Pinpoint the cell where the given text exists, returning its (X, Y) midpoint coordinate. 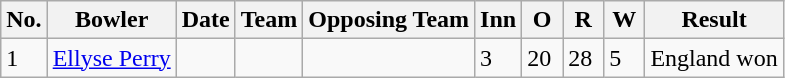
No. (24, 20)
Inn (498, 20)
5 (624, 58)
1 (24, 58)
Opposing Team (389, 20)
Result (714, 20)
O (542, 20)
England won (714, 58)
Ellyse Perry (112, 58)
20 (542, 58)
Bowler (112, 20)
28 (584, 58)
W (624, 20)
Team (269, 20)
Date (206, 20)
R (584, 20)
3 (498, 58)
